For the text-containing cell, return its midpoint in (X, Y) coordinate format. 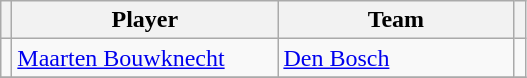
Den Bosch (396, 58)
Team (396, 20)
Maarten Bouwknecht (145, 58)
Player (145, 20)
